Detect which cell encompasses the target text, then output its [X, Y] center coordinate. 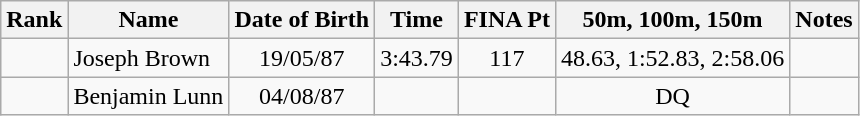
Benjamin Lunn [148, 96]
FINA Pt [506, 20]
Joseph Brown [148, 58]
DQ [672, 96]
04/08/87 [302, 96]
19/05/87 [302, 58]
50m, 100m, 150m [672, 20]
Time [417, 20]
Name [148, 20]
117 [506, 58]
Rank [34, 20]
48.63, 1:52.83, 2:58.06 [672, 58]
Notes [824, 20]
3:43.79 [417, 58]
Date of Birth [302, 20]
